From the cell containing the given text, extract its center point as (x, y) coordinate. 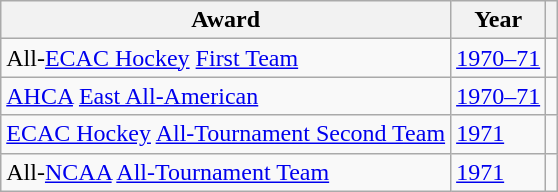
All-NCAA All-Tournament Team (226, 172)
ECAC Hockey All-Tournament Second Team (226, 134)
Year (498, 20)
All-ECAC Hockey First Team (226, 58)
AHCA East All-American (226, 96)
Award (226, 20)
